Identify which cell holds the provided text, then report its (x, y) central coordinate. 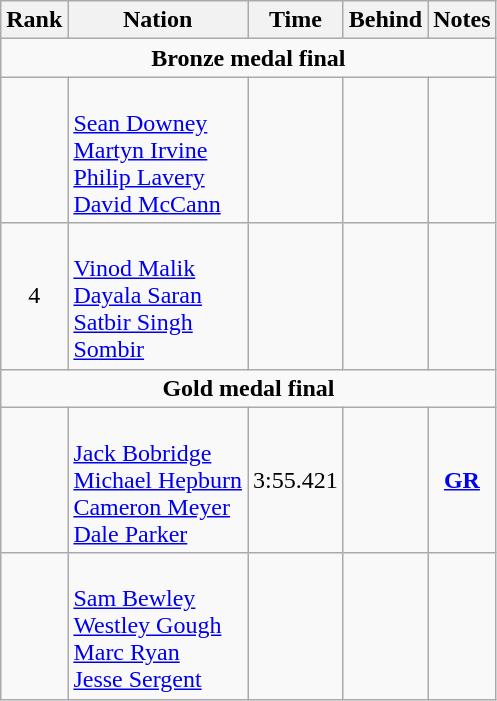
Sean DowneyMartyn IrvinePhilip LaveryDavid McCann (158, 150)
Sam BewleyWestley GoughMarc RyanJesse Sergent (158, 626)
GR (462, 480)
Time (296, 20)
Rank (34, 20)
Behind (385, 20)
Vinod MalikDayala SaranSatbir SinghSombir (158, 296)
Nation (158, 20)
Gold medal final (248, 388)
Jack BobridgeMichael HepburnCameron MeyerDale Parker (158, 480)
Bronze medal final (248, 58)
Notes (462, 20)
4 (34, 296)
3:55.421 (296, 480)
